Pinpoint the cell where the given text exists, returning its [X, Y] midpoint coordinate. 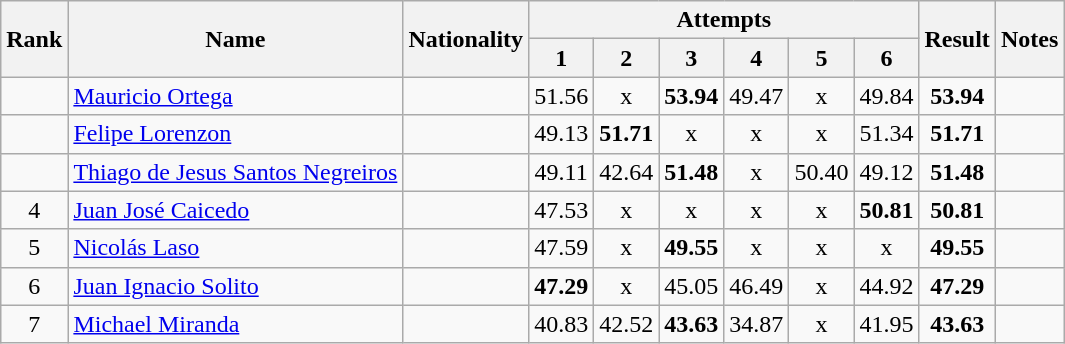
49.47 [756, 96]
Result [957, 39]
Name [236, 39]
50.40 [822, 172]
41.95 [886, 324]
44.92 [886, 286]
47.59 [562, 248]
34.87 [756, 324]
Juan Ignacio Solito [236, 286]
Nicolás Laso [236, 248]
49.12 [886, 172]
46.49 [756, 286]
45.05 [692, 286]
Attempts [724, 20]
Rank [34, 39]
Notes [1029, 39]
51.56 [562, 96]
51.34 [886, 134]
40.83 [562, 324]
49.11 [562, 172]
Juan José Caicedo [236, 210]
Thiago de Jesus Santos Negreiros [236, 172]
1 [562, 58]
47.53 [562, 210]
49.84 [886, 96]
3 [692, 58]
Nationality [466, 39]
42.64 [626, 172]
Felipe Lorenzon [236, 134]
2 [626, 58]
Mauricio Ortega [236, 96]
42.52 [626, 324]
49.13 [562, 134]
Michael Miranda [236, 324]
7 [34, 324]
